Identify which cell holds the provided text, then report its (X, Y) central coordinate. 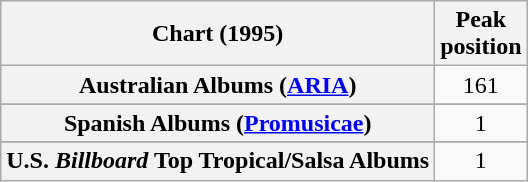
Australian Albums (ARIA) (218, 85)
Peak position (481, 34)
U.S. Billboard Top Tropical/Salsa Albums (218, 161)
Chart (1995) (218, 34)
161 (481, 85)
Spanish Albums (Promusicae) (218, 123)
